Detect which cell encompasses the target text, then output its (X, Y) center coordinate. 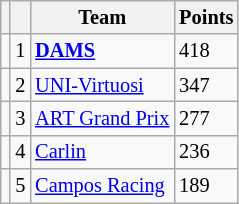
236 (206, 152)
4 (20, 152)
ART Grand Prix (102, 118)
DAMS (102, 51)
2 (20, 85)
418 (206, 51)
Carlin (102, 152)
189 (206, 186)
Points (206, 17)
277 (206, 118)
5 (20, 186)
347 (206, 85)
1 (20, 51)
Campos Racing (102, 186)
UNI-Virtuosi (102, 85)
3 (20, 118)
Team (102, 17)
